Identify which cell holds the provided text, then report its (x, y) central coordinate. 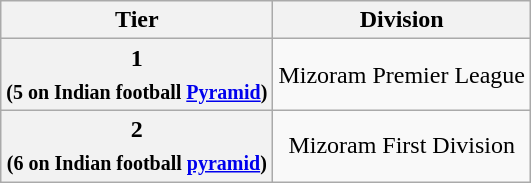
2(6 on Indian football pyramid) (137, 146)
Division (402, 20)
Tier (137, 20)
1(5 on Indian football Pyramid) (137, 74)
Mizoram First Division (402, 146)
Mizoram Premier League (402, 74)
